Detect which cell encompasses the target text, then output its (x, y) center coordinate. 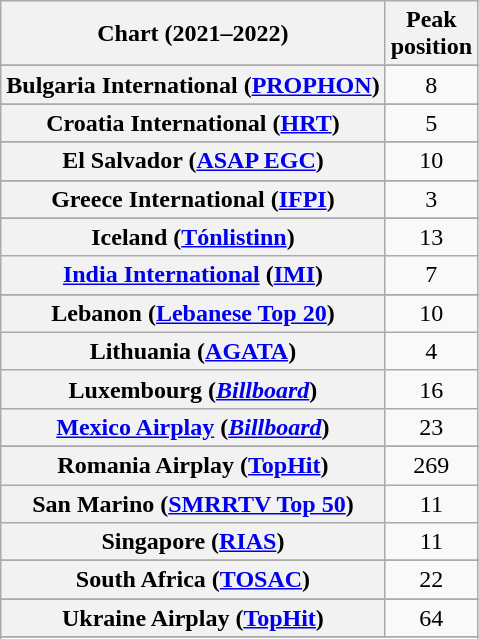
64 (431, 618)
Mexico Airplay (Billboard) (193, 427)
4 (431, 351)
Singapore (RIAS) (193, 542)
5 (431, 123)
Chart (2021–2022) (193, 34)
3 (431, 199)
269 (431, 465)
Lithuania (AGATA) (193, 351)
El Salvador (ASAP EGC) (193, 161)
Lebanon (Lebanese Top 20) (193, 313)
16 (431, 389)
South Africa (TOSAC) (193, 580)
Bulgaria International (PROPHON) (193, 85)
India International (IMI) (193, 275)
Luxembourg (Billboard) (193, 389)
Peakposition (431, 34)
Croatia International (HRT) (193, 123)
Romania Airplay (TopHit) (193, 465)
13 (431, 237)
23 (431, 427)
22 (431, 580)
7 (431, 275)
Iceland (Tónlistinn) (193, 237)
Ukraine Airplay (TopHit) (193, 618)
San Marino (SMRRTV Top 50) (193, 503)
8 (431, 85)
Greece International (IFPI) (193, 199)
